Locate the cell with the specified text and output its [X, Y] center coordinate. 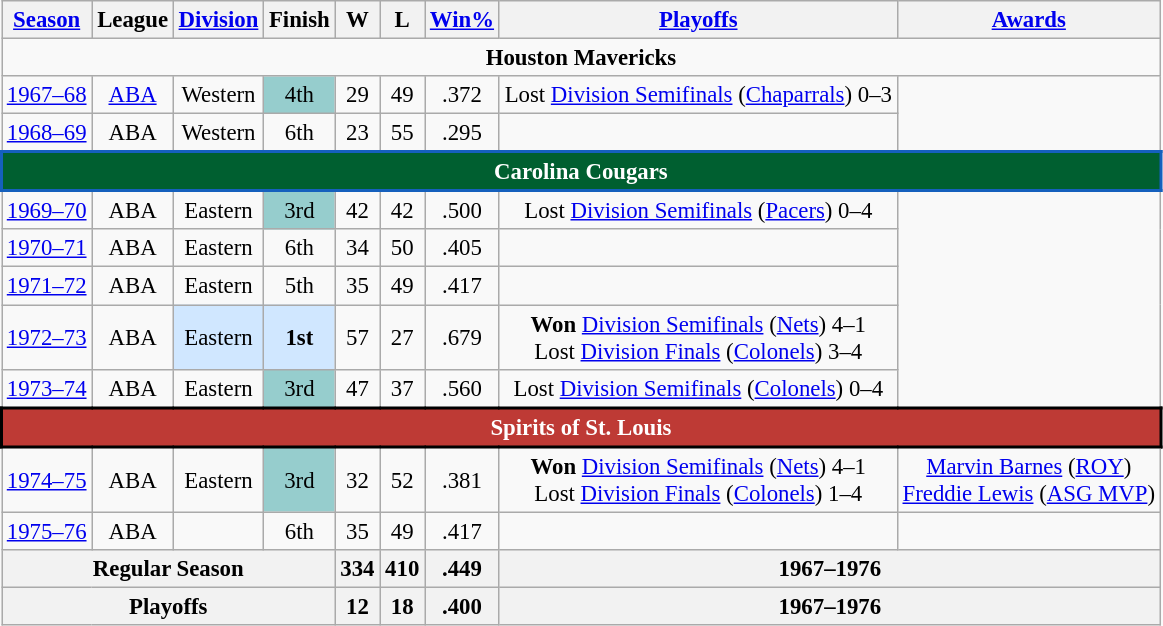
55 [402, 133]
1974–75 [47, 480]
.405 [462, 249]
Lost Division Semifinals (Colonels) 0–4 [698, 388]
.500 [462, 210]
27 [402, 338]
12 [358, 606]
L [402, 20]
Marvin Barnes (ROY)Freddie Lewis (ASG MVP) [1028, 480]
334 [358, 569]
Season [47, 20]
Won Division Semifinals (Nets) 4–1Lost Division Finals (Colonels) 1–4 [698, 480]
52 [402, 480]
32 [358, 480]
1st [300, 338]
Win% [462, 20]
1972–73 [47, 338]
.400 [462, 606]
1970–71 [47, 249]
Houston Mavericks [582, 58]
5th [300, 286]
1968–69 [47, 133]
1975–76 [47, 531]
Awards [1028, 20]
34 [358, 249]
.295 [462, 133]
W [358, 20]
47 [358, 388]
50 [402, 249]
Spirits of St. Louis [582, 428]
.449 [462, 569]
Lost Division Semifinals (Chaparrals) 0–3 [698, 95]
.560 [462, 388]
Won Division Semifinals (Nets) 4–1Lost Division Finals (Colonels) 3–4 [698, 338]
1971–72 [47, 286]
Lost Division Semifinals (Pacers) 0–4 [698, 210]
4th [300, 95]
League [132, 20]
18 [402, 606]
23 [358, 133]
.679 [462, 338]
Carolina Cougars [582, 172]
29 [358, 95]
37 [402, 388]
57 [358, 338]
Finish [300, 20]
1973–74 [47, 388]
.381 [462, 480]
1967–68 [47, 95]
410 [402, 569]
Regular Season [169, 569]
.372 [462, 95]
1969–70 [47, 210]
Division [218, 20]
